Determine the (x, y) coordinate at the center of the cell enclosing the given text.  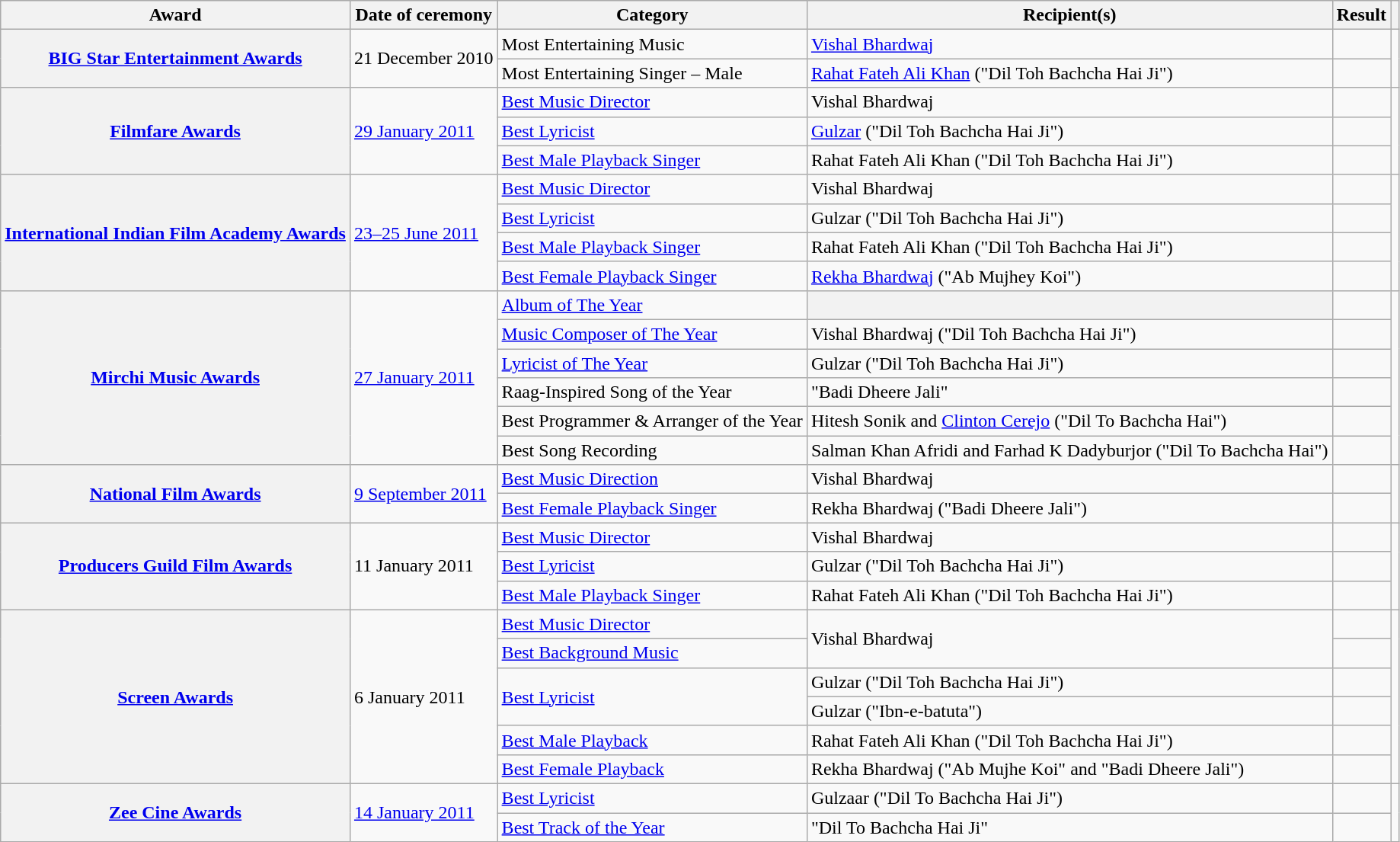
Gulzar ("Ibn-e-batuta") (1069, 711)
11 January 2011 (424, 566)
Filmfare Awards (175, 131)
Rekha Bhardwaj ("Ab Mujhey Koi") (1069, 276)
23–25 June 2011 (424, 232)
Hitesh Sonik and Clinton Cerejo ("Dil To Bachcha Hai") (1069, 421)
Producers Guild Film Awards (175, 566)
"Dil To Bachcha Hai Ji" (1069, 827)
"Badi Dheere Jali" (1069, 392)
Zee Cine Awards (175, 812)
BIG Star Entertainment Awards (175, 59)
Salman Khan Afridi and Farhad K Dadyburjor ("Dil To Bachcha Hai") (1069, 450)
Recipient(s) (1069, 15)
Best Male Playback (652, 740)
Album of The Year (652, 305)
29 January 2011 (424, 131)
27 January 2011 (424, 377)
Screen Awards (175, 696)
Most Entertaining Music (652, 44)
21 December 2010 (424, 59)
Mirchi Music Awards (175, 377)
Most Entertaining Singer – Male (652, 73)
9 September 2011 (424, 494)
Rekha Bhardwaj ("Badi Dheere Jali") (1069, 508)
Best Song Recording (652, 450)
Best Background Music (652, 653)
Vishal Bhardwaj ("Dil Toh Bachcha Hai Ji") (1069, 334)
14 January 2011 (424, 812)
Raag-Inspired Song of the Year (652, 392)
Music Composer of The Year (652, 334)
Rekha Bhardwaj ("Ab Mujhe Koi" and "Badi Dheere Jali") (1069, 769)
Best Track of the Year (652, 827)
Gulzaar ("Dil To Bachcha Hai Ji") (1069, 798)
Lyricist of The Year (652, 363)
Best Female Playback (652, 769)
Category (652, 15)
Best Programmer & Arranger of the Year (652, 421)
National Film Awards (175, 494)
Result (1361, 15)
Date of ceremony (424, 15)
6 January 2011 (424, 696)
Best Music Direction (652, 479)
International Indian Film Academy Awards (175, 232)
Award (175, 15)
